Locate the cell with the specified text and output its (x, y) center coordinate. 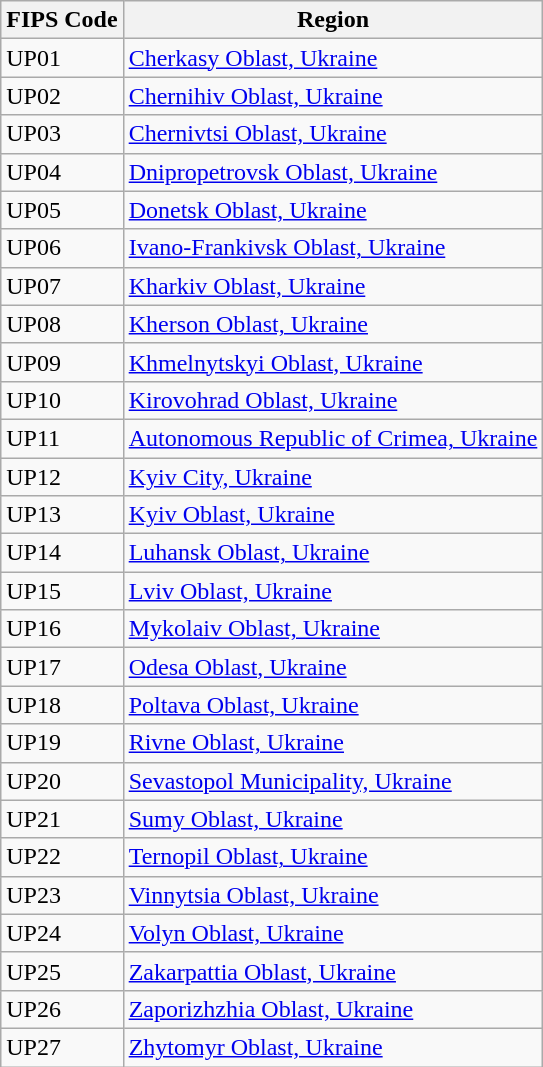
UP19 (62, 743)
Khmelnytskyi Oblast, Ukraine (333, 362)
UP02 (62, 96)
UP06 (62, 248)
UP16 (62, 629)
Dnipropetrovsk Oblast, Ukraine (333, 172)
UP25 (62, 971)
Kyiv City, Ukraine (333, 477)
Kirovohrad Oblast, Ukraine (333, 400)
FIPS Code (62, 20)
UP05 (62, 210)
UP26 (62, 1009)
Donetsk Oblast, Ukraine (333, 210)
UP20 (62, 781)
Zhytomyr Oblast, Ukraine (333, 1047)
Region (333, 20)
Poltava Oblast, Ukraine (333, 705)
Luhansk Oblast, Ukraine (333, 553)
UP17 (62, 667)
UP14 (62, 553)
UP15 (62, 591)
Zakarpattia Oblast, Ukraine (333, 971)
UP18 (62, 705)
UP24 (62, 933)
UP21 (62, 819)
UP23 (62, 895)
UP10 (62, 400)
UP04 (62, 172)
Vinnytsia Oblast, Ukraine (333, 895)
UP09 (62, 362)
Cherkasy Oblast, Ukraine (333, 58)
Lviv Oblast, Ukraine (333, 591)
Odesa Oblast, Ukraine (333, 667)
Sevastopol Municipality, Ukraine (333, 781)
Autonomous Republic of Crimea, Ukraine (333, 438)
UP08 (62, 324)
Ivano-Frankivsk Oblast, Ukraine (333, 248)
UP13 (62, 515)
UP11 (62, 438)
Mykolaiv Oblast, Ukraine (333, 629)
UP12 (62, 477)
UP03 (62, 134)
Ternopil Oblast, Ukraine (333, 857)
Chernivtsi Oblast, Ukraine (333, 134)
Chernihiv Oblast, Ukraine (333, 96)
UP01 (62, 58)
Sumy Oblast, Ukraine (333, 819)
Rivne Oblast, Ukraine (333, 743)
Kyiv Oblast, Ukraine (333, 515)
UP07 (62, 286)
UP27 (62, 1047)
UP22 (62, 857)
Kharkiv Oblast, Ukraine (333, 286)
Volyn Oblast, Ukraine (333, 933)
Kherson Oblast, Ukraine (333, 324)
Zaporizhzhia Oblast, Ukraine (333, 1009)
